Determine the (x, y) coordinate at the center of the cell enclosing the given text.  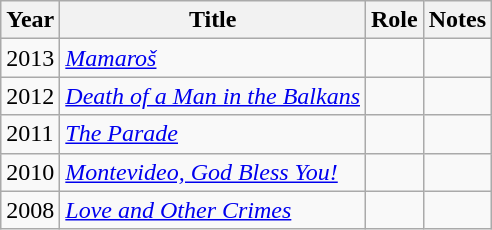
The Parade (213, 134)
Mamaroš (213, 58)
2008 (30, 210)
2012 (30, 96)
Title (213, 20)
Death of a Man in the Balkans (213, 96)
Role (395, 20)
2013 (30, 58)
Year (30, 20)
2010 (30, 172)
Montevideo, God Bless You! (213, 172)
2011 (30, 134)
Love and Other Crimes (213, 210)
Notes (457, 20)
